Identify which cell holds the provided text, then report its [X, Y] central coordinate. 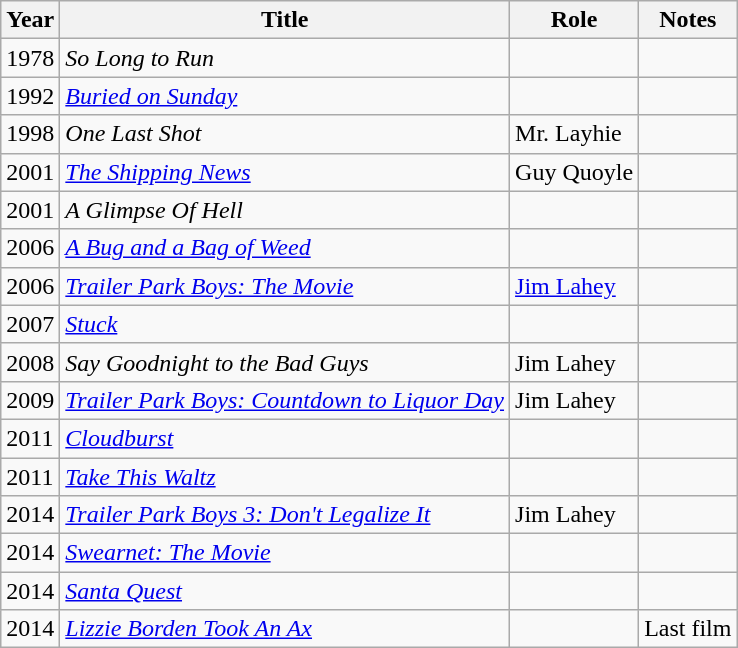
Year [30, 20]
A Glimpse Of Hell [285, 210]
Stuck [285, 324]
Lizzie Borden Took An Ax [285, 629]
A Bug and a Bag of Weed [285, 248]
2008 [30, 362]
Swearnet: The Movie [285, 553]
Santa Quest [285, 591]
Trailer Park Boys: The Movie [285, 286]
Notes [688, 20]
Say Goodnight to the Bad Guys [285, 362]
Trailer Park Boys 3: Don't Legalize It [285, 515]
Role [574, 20]
1992 [30, 96]
Take This Waltz [285, 477]
1978 [30, 58]
2007 [30, 324]
1998 [30, 134]
One Last Shot [285, 134]
The Shipping News [285, 172]
Title [285, 20]
2009 [30, 400]
Trailer Park Boys: Countdown to Liquor Day [285, 400]
Mr. Layhie [574, 134]
Buried on Sunday [285, 96]
So Long to Run [285, 58]
Last film [688, 629]
Guy Quoyle [574, 172]
Cloudburst [285, 438]
